For the text-containing cell, return its midpoint in [X, Y] coordinate format. 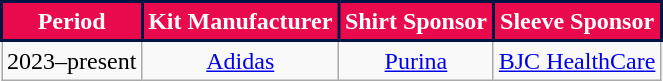
Adidas [240, 60]
BJC HealthCare [577, 60]
Shirt Sponsor [416, 22]
Kit Manufacturer [240, 22]
2023–present [72, 60]
Sleeve Sponsor [577, 22]
Purina [416, 60]
Period [72, 22]
